For the text-containing cell, return its midpoint in [x, y] coordinate format. 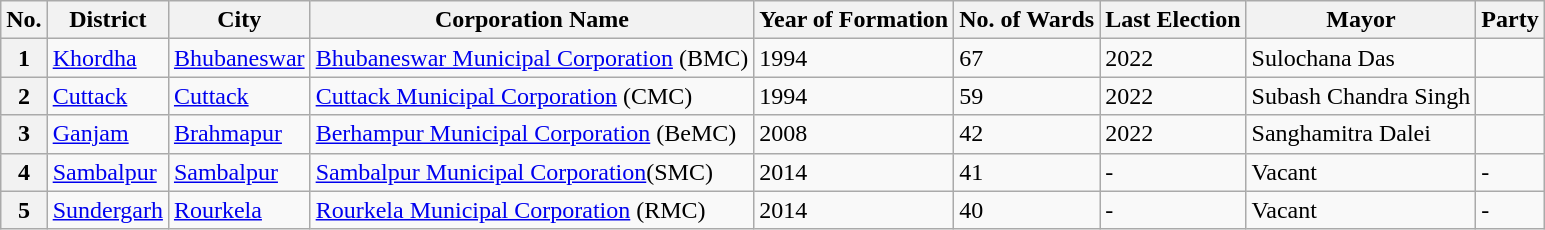
5 [24, 210]
Sanghamitra Dalei [1361, 134]
Cuttack Municipal Corporation (CMC) [532, 96]
Corporation Name [532, 20]
Party [1510, 20]
Bhubaneswar [239, 58]
City [239, 20]
Berhampur Municipal Corporation (BeMC) [532, 134]
Sambalpur Municipal Corporation(SMC) [532, 172]
Last Election [1173, 20]
2 [24, 96]
Rourkela Municipal Corporation (RMC) [532, 210]
Sundergarh [108, 210]
Sulochana Das [1361, 58]
Year of Formation [854, 20]
No. [24, 20]
Ganjam [108, 134]
Mayor [1361, 20]
40 [1027, 210]
Bhubaneswar Municipal Corporation (BMC) [532, 58]
No. of Wards [1027, 20]
Khordha [108, 58]
2008 [854, 134]
Subash Chandra Singh [1361, 96]
4 [24, 172]
67 [1027, 58]
Brahmapur [239, 134]
Rourkela [239, 210]
59 [1027, 96]
42 [1027, 134]
3 [24, 134]
1 [24, 58]
41 [1027, 172]
District [108, 20]
